Capture the cell that displays the provided text and extract its (X, Y) central coordinate. 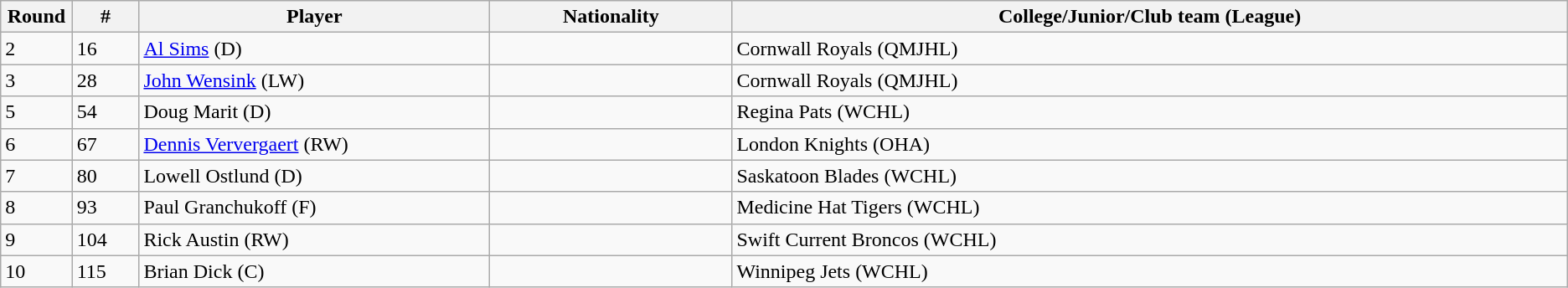
9 (37, 239)
Nationality (611, 17)
2 (37, 49)
6 (37, 144)
Brian Dick (C) (315, 271)
Regina Pats (WCHL) (1149, 112)
Dennis Ververgaert (RW) (315, 144)
London Knights (OHA) (1149, 144)
Paul Granchukoff (F) (315, 208)
67 (106, 144)
Player (315, 17)
John Wensink (LW) (315, 80)
College/Junior/Club team (League) (1149, 17)
5 (37, 112)
10 (37, 271)
Saskatoon Blades (WCHL) (1149, 176)
115 (106, 271)
3 (37, 80)
28 (106, 80)
Winnipeg Jets (WCHL) (1149, 271)
Lowell Ostlund (D) (315, 176)
7 (37, 176)
104 (106, 239)
16 (106, 49)
Swift Current Broncos (WCHL) (1149, 239)
Al Sims (D) (315, 49)
Doug Marit (D) (315, 112)
Rick Austin (RW) (315, 239)
Medicine Hat Tigers (WCHL) (1149, 208)
Round (37, 17)
93 (106, 208)
8 (37, 208)
# (106, 17)
80 (106, 176)
54 (106, 112)
